Capture the cell that displays the provided text and extract its (x, y) central coordinate. 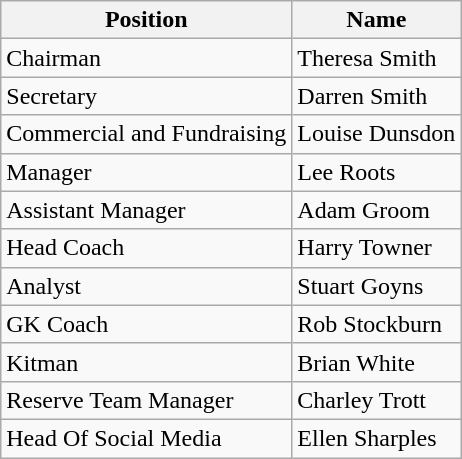
Lee Roots (376, 172)
Head Coach (146, 248)
Chairman (146, 58)
Rob Stockburn (376, 324)
Secretary (146, 96)
GK Coach (146, 324)
Darren Smith (376, 96)
Head Of Social Media (146, 438)
Ellen Sharples (376, 438)
Louise Dunsdon (376, 134)
Brian White (376, 362)
Manager (146, 172)
Analyst (146, 286)
Assistant Manager (146, 210)
Name (376, 20)
Stuart Goyns (376, 286)
Kitman (146, 362)
Commercial and Fundraising (146, 134)
Harry Towner (376, 248)
Theresa Smith (376, 58)
Adam Groom (376, 210)
Charley Trott (376, 400)
Reserve Team Manager (146, 400)
Position (146, 20)
